For the text-containing cell, return its midpoint in (x, y) coordinate format. 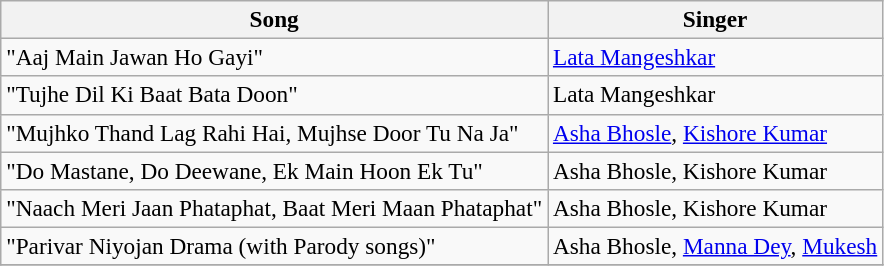
Asha Bhosle, Manna Dey, Mukesh (716, 246)
"Parivar Niyojan Drama (with Parody songs)" (274, 246)
Singer (716, 19)
"Do Mastane, Do Deewane, Ek Main Hoon Ek Tu" (274, 170)
"Naach Meri Jaan Phataphat, Baat Meri Maan Phataphat" (274, 208)
"Mujhko Thand Lag Rahi Hai, Mujhse Door Tu Na Ja" (274, 133)
Song (274, 19)
"Tujhe Dil Ki Baat Bata Doon" (274, 95)
"Aaj Main Jawan Ho Gayi" (274, 57)
